Identify which cell holds the provided text, then report its [x, y] central coordinate. 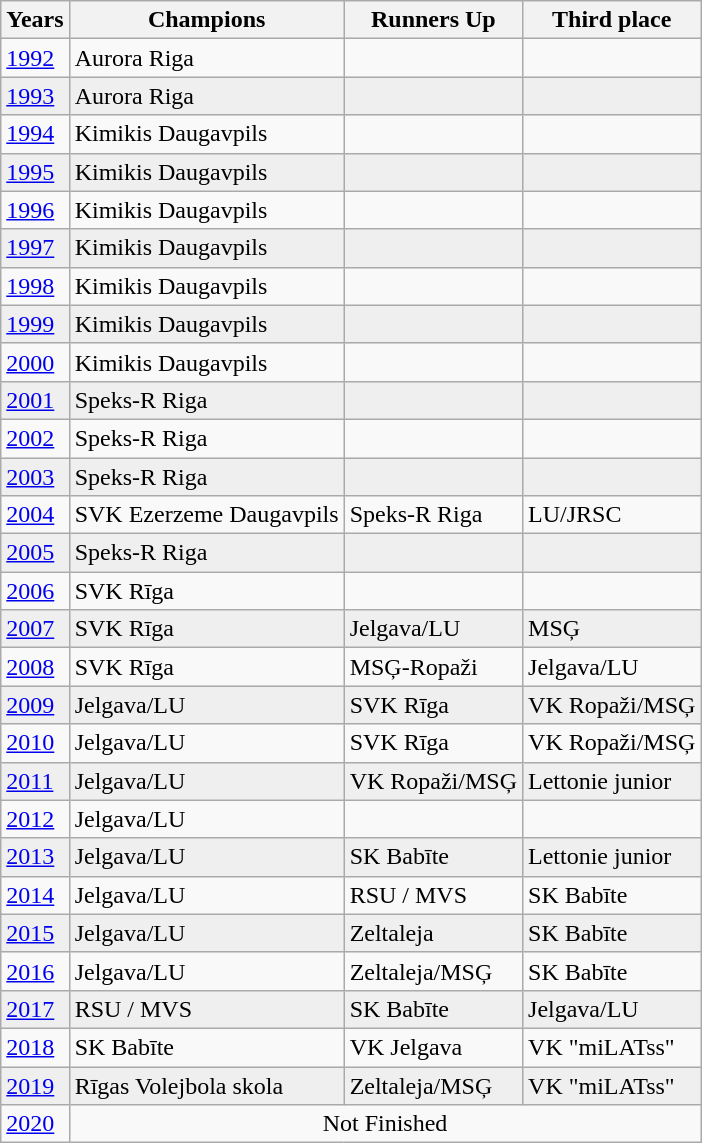
Not Finished [385, 1124]
2006 [35, 591]
2016 [35, 971]
2003 [35, 477]
2015 [35, 933]
2009 [35, 705]
Third place [612, 20]
2020 [35, 1124]
2008 [35, 667]
1994 [35, 134]
Zeltaleja [433, 933]
2017 [35, 1009]
2011 [35, 781]
Runners Up [433, 20]
2002 [35, 438]
2018 [35, 1047]
2019 [35, 1085]
2005 [35, 553]
2010 [35, 743]
2007 [35, 629]
Years [35, 20]
1993 [35, 96]
2013 [35, 857]
2014 [35, 895]
VK Jelgava [433, 1047]
Champions [206, 20]
Rīgas Volejbola skola [206, 1085]
1996 [35, 210]
1995 [35, 172]
1997 [35, 248]
2001 [35, 400]
2012 [35, 819]
2004 [35, 515]
1992 [35, 58]
MSĢ [612, 629]
2000 [35, 362]
1999 [35, 324]
SVK Ezerzeme Daugavpils [206, 515]
LU/JRSC [612, 515]
1998 [35, 286]
MSĢ-Ropaži [433, 667]
